Search for the cell housing the specified text and yield its [X, Y] center coordinate. 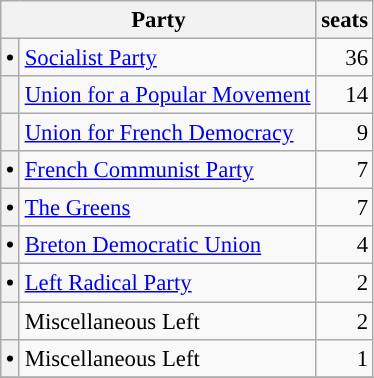
The Greens [168, 208]
seats [344, 20]
Left Radical Party [168, 283]
4 [344, 245]
9 [344, 133]
Party [158, 20]
14 [344, 95]
Socialist Party [168, 58]
French Communist Party [168, 170]
Breton Democratic Union [168, 245]
Union for French Democracy [168, 133]
Union for a Popular Movement [168, 95]
1 [344, 358]
36 [344, 58]
